Return the (x, y) coordinate for the center point of the cell that contains the specified text.  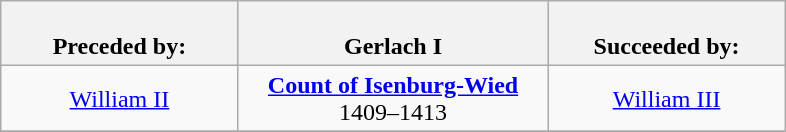
William II (119, 98)
Gerlach I (392, 34)
Count of Isenburg-Wied1409–1413 (392, 98)
William III (667, 98)
Preceded by: (119, 34)
Succeeded by: (667, 34)
